Search for the cell housing the specified text and yield its (x, y) center coordinate. 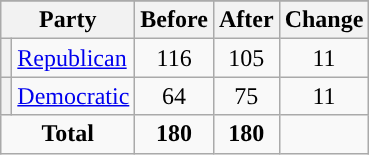
Change (324, 20)
64 (174, 96)
116 (174, 58)
After (246, 20)
Party (68, 20)
Democratic (74, 96)
Before (174, 20)
Total (68, 134)
Republican (74, 58)
75 (246, 96)
105 (246, 58)
